Determine the [x, y] coordinate at the center of the cell enclosing the given text.  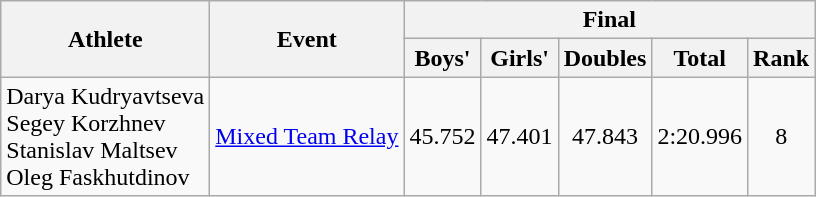
Girls' [520, 58]
Rank [782, 58]
Mixed Team Relay [307, 136]
2:20.996 [700, 136]
Total [700, 58]
Boys' [442, 58]
Final [610, 20]
Darya KudryavtsevaSegey KorzhnevStanislav MaltsevOleg Faskhutdinov [106, 136]
45.752 [442, 136]
Athlete [106, 39]
8 [782, 136]
47.843 [605, 136]
Doubles [605, 58]
Event [307, 39]
47.401 [520, 136]
